Search for the cell housing the specified text and yield its (x, y) center coordinate. 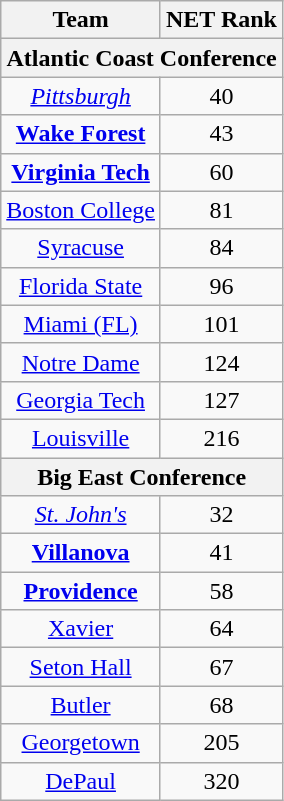
101 (221, 324)
127 (221, 400)
Wake Forest (81, 134)
Virginia Tech (81, 172)
NET Rank (221, 20)
Providence (81, 591)
58 (221, 591)
40 (221, 96)
68 (221, 705)
Atlantic Coast Conference (142, 58)
Pittsburgh (81, 96)
Miami (FL) (81, 324)
43 (221, 134)
Syracuse (81, 248)
Georgia Tech (81, 400)
Big East Conference (142, 477)
320 (221, 781)
41 (221, 553)
Xavier (81, 629)
205 (221, 743)
Boston College (81, 210)
Butler (81, 705)
Team (81, 20)
84 (221, 248)
60 (221, 172)
96 (221, 286)
Villanova (81, 553)
81 (221, 210)
St. John's (81, 515)
Notre Dame (81, 362)
Florida State (81, 286)
124 (221, 362)
216 (221, 438)
Louisville (81, 438)
Georgetown (81, 743)
64 (221, 629)
67 (221, 667)
Seton Hall (81, 667)
32 (221, 515)
DePaul (81, 781)
